Capture the cell that displays the provided text and extract its [x, y] central coordinate. 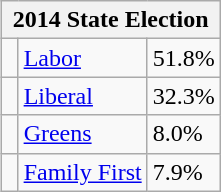
Liberal [82, 96]
2014 State Election [110, 20]
7.9% [184, 172]
8.0% [184, 134]
51.8% [184, 58]
Labor [82, 58]
Family First [82, 172]
32.3% [184, 96]
Greens [82, 134]
